Identify which cell holds the provided text, then report its [X, Y] central coordinate. 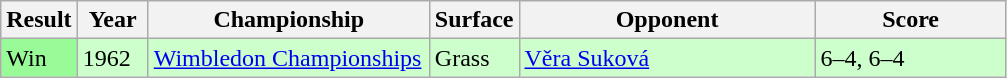
Championship [288, 20]
Score [910, 20]
Grass [474, 58]
Result [39, 20]
Year [112, 20]
Opponent [667, 20]
Wimbledon Championships [288, 58]
1962 [112, 58]
6–4, 6–4 [910, 58]
Surface [474, 20]
Win [39, 58]
Věra Suková [667, 58]
